Locate the cell with the specified text and output its [X, Y] center coordinate. 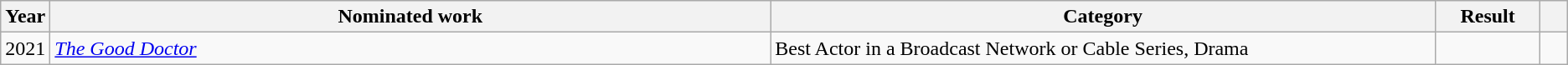
Nominated work [410, 17]
2021 [25, 48]
Year [25, 17]
The Good Doctor [410, 48]
Result [1488, 17]
Best Actor in a Broadcast Network or Cable Series, Drama [1103, 48]
Category [1103, 17]
